Detect which cell encompasses the target text, then output its [x, y] center coordinate. 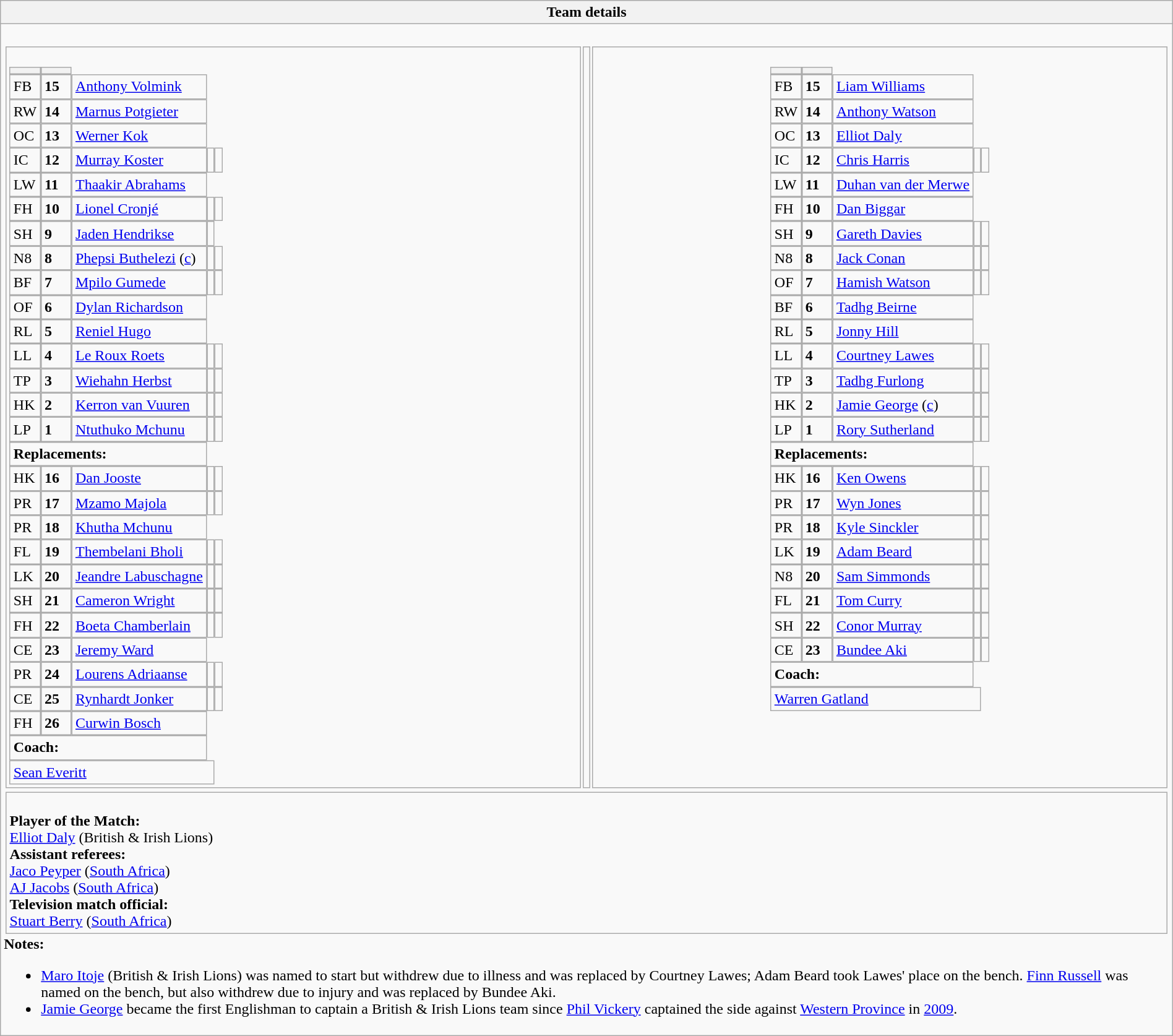
Kerron van Vuuren [139, 405]
Dan Biggar [903, 209]
Courtney Lawes [903, 356]
Thembelani Bholi [139, 552]
Kyle Sinckler [903, 527]
Wyn Jones [903, 503]
Warren Gatland [876, 699]
Bundee Aki [903, 650]
Team details [586, 12]
Jaden Hendrikse [139, 234]
Dan Jooste [139, 478]
Sean Everitt [113, 772]
Duhan van der Merwe [903, 184]
Rynhardt Jonker [139, 699]
Marnus Potgieter [139, 111]
Phepsi Buthelezi (c) [139, 258]
Conor Murray [903, 626]
Le Roux Roets [139, 356]
Jamie George (c) [903, 405]
26 [56, 723]
Wiehahn Herbst [139, 381]
25 [56, 699]
Cameron Wright [139, 601]
Tadhg Furlong [903, 381]
Gareth Davies [903, 234]
Mpilo Gumede [139, 283]
Jeremy Ward [139, 650]
Werner Kok [139, 136]
Khutha Mchunu [139, 527]
Elliot Daly [903, 136]
24 [56, 675]
Dylan Richardson [139, 307]
Liam Williams [903, 87]
Tom Curry [903, 601]
Lionel Cronjé [139, 209]
Jeandre Labuschagne [139, 576]
Anthony Volmink [139, 87]
Ntuthuko Mchunu [139, 430]
Reniel Hugo [139, 332]
Mzamo Majola [139, 503]
Jonny Hill [903, 332]
Sam Simmonds [903, 576]
Lourens Adriaanse [139, 675]
Thaakir Abrahams [139, 184]
Murray Koster [139, 160]
Hamish Watson [903, 283]
Adam Beard [903, 552]
Ken Owens [903, 478]
Rory Sutherland [903, 430]
Anthony Watson [903, 111]
Jack Conan [903, 258]
Chris Harris [903, 160]
Curwin Bosch [139, 723]
Boeta Chamberlain [139, 626]
Tadhg Beirne [903, 307]
